Scan for the cell matching the given text and deliver its [x, y] coordinate at center. 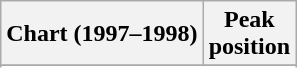
Peakposition [249, 34]
Chart (1997–1998) [102, 34]
